Output the (X, Y) coordinate of the center of the cell containing the given text.  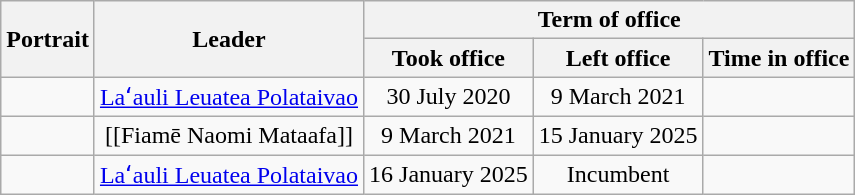
Incumbent (618, 174)
30 July 2020 (449, 97)
Portrait (48, 39)
Time in office (779, 58)
15 January 2025 (618, 135)
Leader (228, 39)
16 January 2025 (449, 174)
[[Fiamē Naomi Mataafa]] (228, 135)
Term of office (610, 20)
Took office (449, 58)
Left office (618, 58)
